Find where the given text appears and provide that cell's center as (x, y) coordinate. 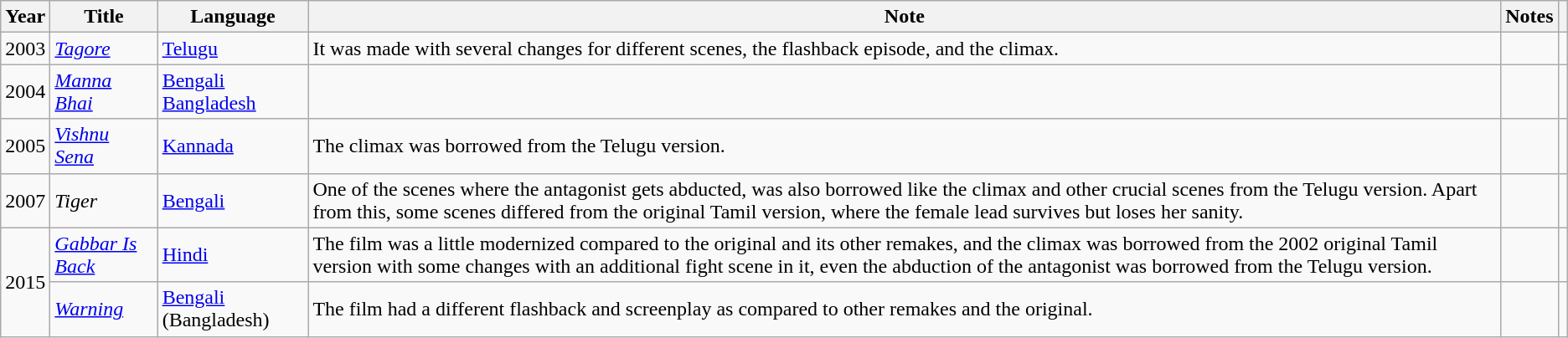
Bengali Bangladesh (233, 92)
2015 (25, 282)
Warning (104, 310)
2003 (25, 49)
2004 (25, 92)
Telugu (233, 49)
Kannada (233, 146)
2007 (25, 201)
Bengali (233, 201)
Manna Bhai (104, 92)
Tiger (104, 201)
Gabbar Is Back (104, 254)
Tagore (104, 49)
The film had a different flashback and screenplay as compared to other remakes and the original. (905, 310)
Title (104, 17)
Note (905, 17)
Bengali (Bangladesh) (233, 310)
The climax was borrowed from the Telugu version. (905, 146)
Vishnu Sena (104, 146)
It was made with several changes for different scenes, the flashback episode, and the climax. (905, 49)
Hindi (233, 254)
Language (233, 17)
Notes (1529, 17)
2005 (25, 146)
Year (25, 17)
